Return the (x, y) coordinate for the center point of the cell that contains the specified text.  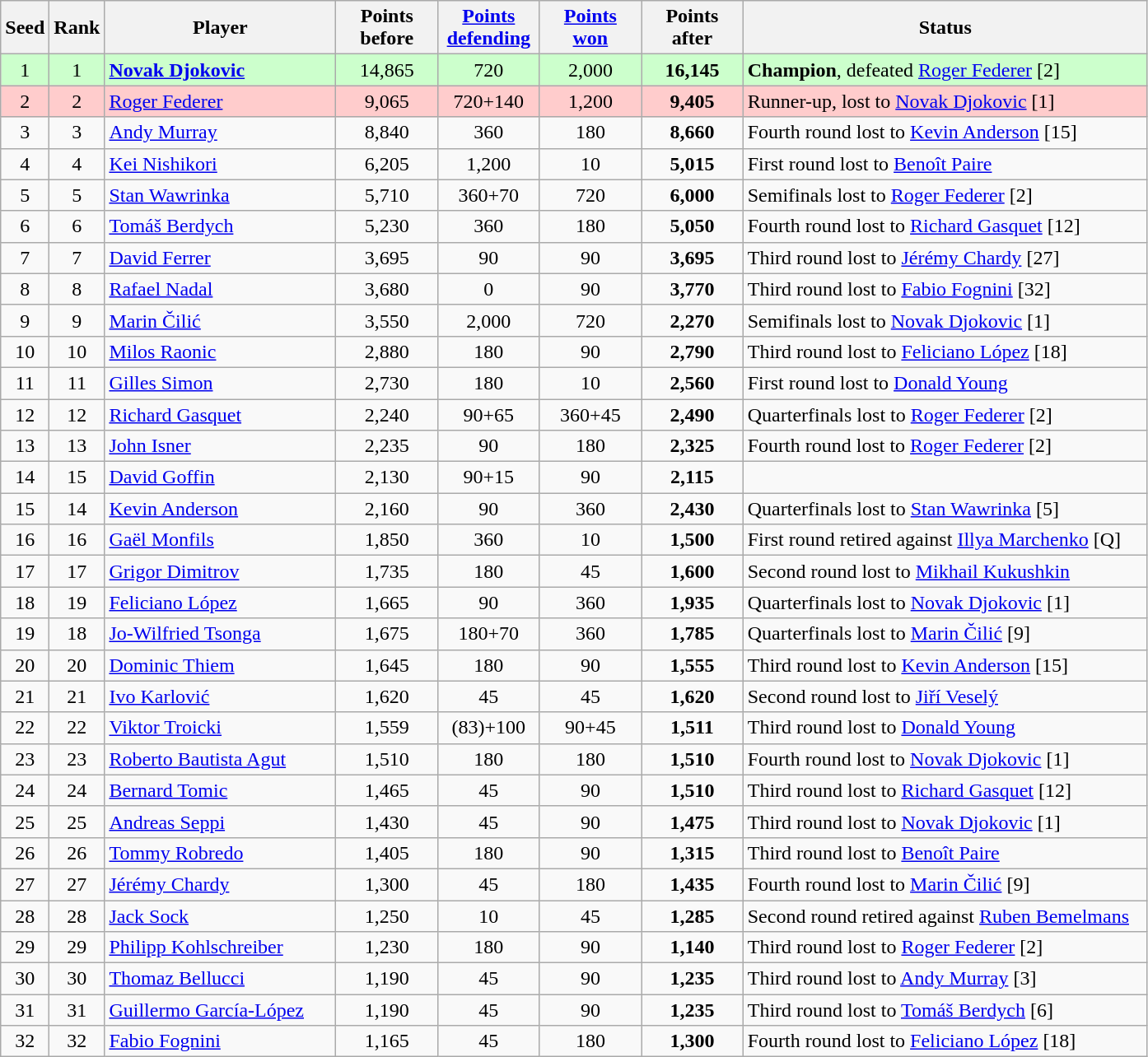
2,790 (693, 352)
Fourth round lost to Roger Federer [2] (945, 446)
360+70 (489, 195)
8,840 (387, 133)
Roger Federer (221, 101)
Fourth round lost to Novak Djokovic [1] (945, 759)
2,880 (387, 352)
Grigor Dimitrov (221, 571)
First round retired against Illya Marchenko [Q] (945, 540)
2,325 (693, 446)
1,555 (693, 665)
9,065 (387, 101)
Fourth round lost to Feliciano López [18] (945, 1041)
Andy Murray (221, 133)
Andreas Seppi (221, 822)
Third round lost to Tomáš Berdych [6] (945, 1010)
1,435 (693, 884)
Feliciano López (221, 603)
Quarterfinals lost to Marin Čilić [9] (945, 634)
David Goffin (221, 477)
5,230 (387, 226)
Marin Čilić (221, 320)
Novak Djokovic (221, 70)
Quarterfinals lost to Novak Djokovic [1] (945, 603)
1,511 (693, 728)
Runner-up, lost to Novak Djokovic [1] (945, 101)
1,735 (387, 571)
14,865 (387, 70)
Kei Nishikori (221, 164)
720+140 (489, 101)
Fourth round lost to Marin Čilić [9] (945, 884)
9,405 (693, 101)
Tommy Robredo (221, 853)
90+65 (489, 414)
1,675 (387, 634)
Points after (693, 28)
90+45 (590, 728)
2,560 (693, 383)
3,680 (387, 289)
2,270 (693, 320)
Status (945, 28)
First round lost to Benoît Paire (945, 164)
Quarterfinals lost to Stan Wawrinka [5] (945, 509)
First round lost to Donald Young (945, 383)
(83)+100 (489, 728)
1,285 (693, 916)
2,490 (693, 414)
0 (489, 289)
Second round lost to Mikhail Kukushkin (945, 571)
1,250 (387, 916)
1,500 (693, 540)
Richard Gasquet (221, 414)
360+45 (590, 414)
1,665 (387, 603)
Milos Raonic (221, 352)
90+15 (489, 477)
Third round lost to Richard Gasquet [12] (945, 790)
1,850 (387, 540)
Fourth round lost to Richard Gasquet [12] (945, 226)
1,405 (387, 853)
2,240 (387, 414)
Points defending (489, 28)
1,600 (693, 571)
2,235 (387, 446)
Fourth round lost to Kevin Anderson [15] (945, 133)
Player (221, 28)
Thomaz Bellucci (221, 979)
Ivo Karlović (221, 696)
David Ferrer (221, 258)
Jérémy Chardy (221, 884)
Philipp Kohlschreiber (221, 948)
6,000 (693, 195)
Quarterfinals lost to Roger Federer [2] (945, 414)
1,140 (693, 948)
Points won (590, 28)
2,160 (387, 509)
Third round lost to Andy Murray [3] (945, 979)
16,145 (693, 70)
1,315 (693, 853)
Seed (25, 28)
1,430 (387, 822)
Gilles Simon (221, 383)
3,770 (693, 289)
2,730 (387, 383)
Champion, defeated Roger Federer [2] (945, 70)
1,559 (387, 728)
1,785 (693, 634)
Fabio Fognini (221, 1041)
1,165 (387, 1041)
Jack Sock (221, 916)
5,710 (387, 195)
Dominic Thiem (221, 665)
Jo-Wilfried Tsonga (221, 634)
2,115 (693, 477)
3,550 (387, 320)
1,230 (387, 948)
2,430 (693, 509)
Third round lost to Donald Young (945, 728)
Roberto Bautista Agut (221, 759)
Third round lost to Kevin Anderson [15] (945, 665)
Rank (77, 28)
Third round lost to Benoît Paire (945, 853)
Guillermo García-López (221, 1010)
5,015 (693, 164)
Points before (387, 28)
5,050 (693, 226)
Semifinals lost to Roger Federer [2] (945, 195)
Third round lost to Novak Djokovic [1] (945, 822)
Second round lost to Jiří Veselý (945, 696)
Viktor Troicki (221, 728)
Tomáš Berdych (221, 226)
Third round lost to Fabio Fognini [32] (945, 289)
Third round lost to Feliciano López [18] (945, 352)
1,935 (693, 603)
Stan Wawrinka (221, 195)
John Isner (221, 446)
Kevin Anderson (221, 509)
1,475 (693, 822)
Third round lost to Roger Federer [2] (945, 948)
1,645 (387, 665)
1,465 (387, 790)
Second round retired against Ruben Bemelmans (945, 916)
180+70 (489, 634)
8,660 (693, 133)
2,130 (387, 477)
Bernard Tomic (221, 790)
Third round lost to Jérémy Chardy [27] (945, 258)
Semifinals lost to Novak Djokovic [1] (945, 320)
Rafael Nadal (221, 289)
Gaël Monfils (221, 540)
6,205 (387, 164)
